Determine the [X, Y] coordinate at the center of the cell enclosing the given text.  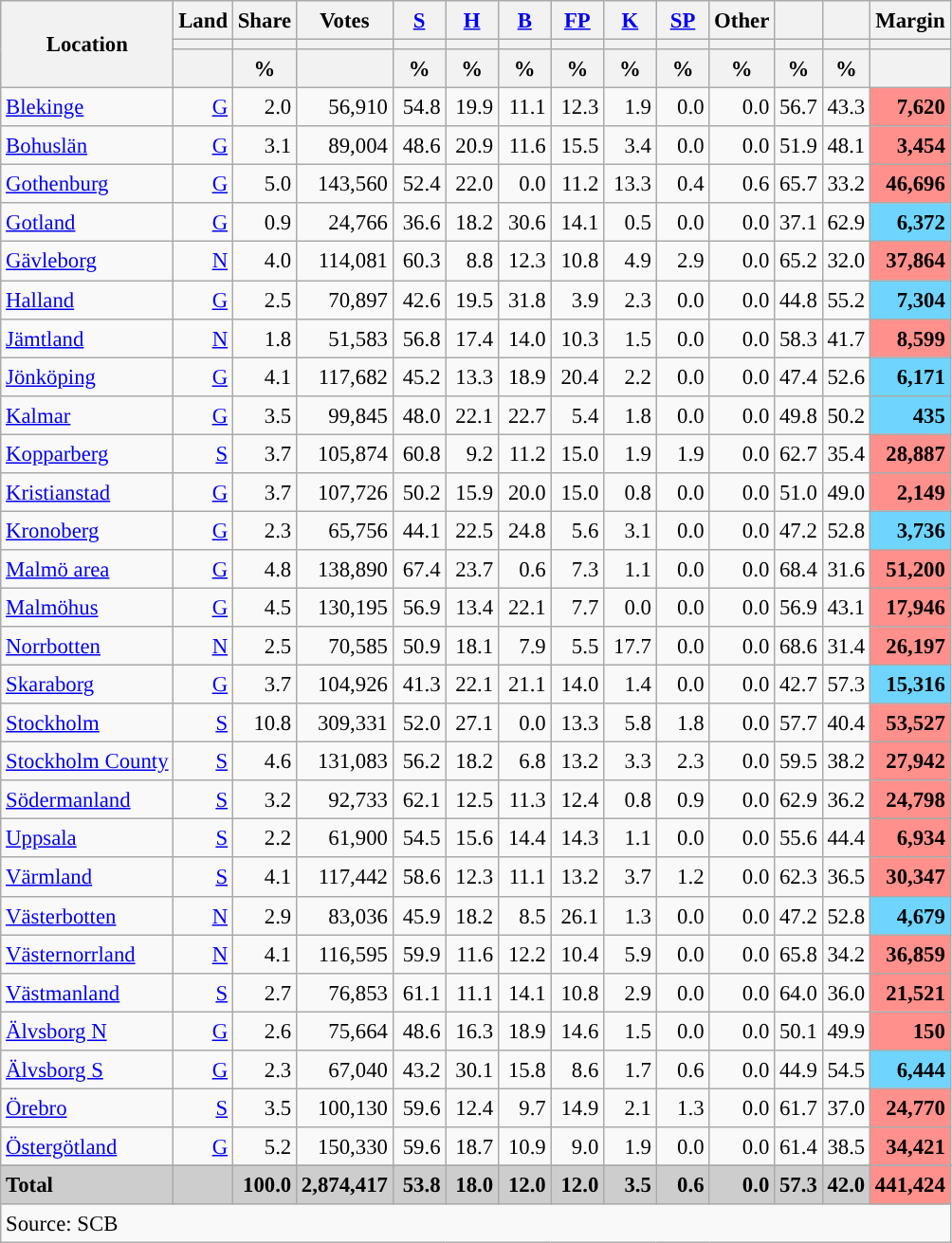
435 [910, 415]
37.1 [798, 222]
Gävleborg [87, 262]
Jämtland [87, 338]
41.3 [419, 685]
116,595 [345, 954]
22.7 [524, 415]
36.6 [419, 222]
5.5 [577, 647]
52.0 [419, 722]
19.9 [472, 108]
20.9 [472, 146]
27.1 [472, 722]
2.0 [264, 108]
30.1 [472, 1069]
42.6 [419, 300]
34.2 [846, 954]
33.2 [846, 184]
58.6 [419, 878]
65.8 [798, 954]
70,585 [345, 647]
6,171 [910, 377]
Votes [345, 21]
6.8 [524, 762]
24.8 [524, 531]
107,726 [345, 493]
14.9 [577, 1107]
15.6 [472, 838]
Kalmar [87, 415]
59.9 [419, 954]
Malmö area [87, 569]
50.9 [419, 647]
Gotland [87, 222]
6,934 [910, 838]
9.2 [472, 453]
92,733 [345, 800]
51,200 [910, 569]
60.3 [419, 262]
57.7 [798, 722]
51.9 [798, 146]
Älvsborg S [87, 1069]
20.0 [524, 493]
21.1 [524, 685]
56,910 [345, 108]
Örebro [87, 1107]
30.6 [524, 222]
16.3 [472, 1032]
15,316 [910, 685]
5.6 [577, 531]
42.0 [846, 1185]
48.0 [419, 415]
150,330 [345, 1147]
49.9 [846, 1032]
43.2 [419, 1069]
68.4 [798, 569]
43.1 [846, 607]
44.4 [846, 838]
114,081 [345, 262]
18.1 [472, 647]
14.3 [577, 838]
4.0 [264, 262]
52.4 [419, 184]
46,696 [910, 184]
130,195 [345, 607]
7.3 [577, 569]
B [524, 21]
60.8 [419, 453]
Gothenburg [87, 184]
62.3 [798, 878]
31.8 [524, 300]
Blekinge [87, 108]
9.0 [577, 1147]
67.4 [419, 569]
17.7 [631, 647]
6,372 [910, 222]
Bohuslän [87, 146]
0.4 [683, 184]
36.5 [846, 878]
117,682 [345, 377]
18.7 [472, 1147]
8.5 [524, 916]
Kronoberg [87, 531]
H [472, 21]
51.0 [798, 493]
104,926 [345, 685]
36.2 [846, 800]
61,900 [345, 838]
7,620 [910, 108]
37,864 [910, 262]
Stockholm County [87, 762]
34,421 [910, 1147]
12.5 [472, 800]
FP [577, 21]
7,304 [910, 300]
1.4 [631, 685]
Kristianstad [87, 493]
44.1 [419, 531]
Malmöhus [87, 607]
31.6 [846, 569]
Other [741, 21]
3.3 [631, 762]
49.8 [798, 415]
47.4 [798, 377]
17,946 [910, 607]
Västernorrland [87, 954]
15.9 [472, 493]
4,679 [910, 916]
Kopparberg [87, 453]
56.8 [419, 338]
43.3 [846, 108]
6,444 [910, 1069]
7.7 [577, 607]
45.2 [419, 377]
105,874 [345, 453]
89,004 [345, 146]
14.6 [577, 1032]
24,798 [910, 800]
50.1 [798, 1032]
Skaraborg [87, 685]
13.4 [472, 607]
5.8 [631, 722]
2.1 [631, 1107]
Västmanland [87, 992]
20.4 [577, 377]
441,424 [910, 1185]
44.8 [798, 300]
45.9 [419, 916]
22.5 [472, 531]
Östergötland [87, 1147]
21,521 [910, 992]
Total [87, 1185]
3,454 [910, 146]
18.0 [472, 1185]
143,560 [345, 184]
1.7 [631, 1069]
7.9 [524, 647]
41.7 [846, 338]
2,149 [910, 493]
27,942 [910, 762]
62.7 [798, 453]
Stockholm [87, 722]
68.6 [798, 647]
2.7 [264, 992]
8.8 [472, 262]
Älvsborg N [87, 1032]
Halland [87, 300]
17.4 [472, 338]
Norrbotten [87, 647]
61.4 [798, 1147]
51,583 [345, 338]
67,040 [345, 1069]
138,890 [345, 569]
26.1 [577, 916]
61.7 [798, 1107]
131,083 [345, 762]
4.8 [264, 569]
58.3 [798, 338]
62.1 [419, 800]
K [631, 21]
70,897 [345, 300]
14.4 [524, 838]
Land [203, 21]
32.0 [846, 262]
56.2 [419, 762]
56.7 [798, 108]
5.4 [577, 415]
36.0 [846, 992]
Södermanland [87, 800]
23.7 [472, 569]
75,664 [345, 1032]
24,770 [910, 1107]
36,859 [910, 954]
Jönköping [87, 377]
117,442 [345, 878]
19.5 [472, 300]
54.8 [419, 108]
28,887 [910, 453]
59.5 [798, 762]
0.5 [631, 222]
55.6 [798, 838]
64.0 [798, 992]
100,130 [345, 1107]
3.4 [631, 146]
Uppsala [87, 838]
10.3 [577, 338]
3.2 [264, 800]
65.2 [798, 262]
44.9 [798, 1069]
49.0 [846, 493]
2.6 [264, 1032]
65,756 [345, 531]
15.5 [577, 146]
1.2 [683, 878]
48.1 [846, 146]
55.2 [846, 300]
9.7 [524, 1107]
5.9 [631, 954]
52.6 [846, 377]
Västerbotten [87, 916]
11.3 [524, 800]
26,197 [910, 647]
4.9 [631, 262]
2,874,417 [345, 1185]
10.9 [524, 1147]
37.0 [846, 1107]
150 [910, 1032]
76,853 [345, 992]
Värmland [87, 878]
65.7 [798, 184]
8.6 [577, 1069]
15.8 [524, 1069]
40.4 [846, 722]
8,599 [910, 338]
3.9 [577, 300]
61.1 [419, 992]
4.5 [264, 607]
12.2 [524, 954]
35.4 [846, 453]
Margin [910, 21]
38.2 [846, 762]
31.4 [846, 647]
83,036 [345, 916]
3,736 [910, 531]
SP [683, 21]
99,845 [345, 415]
53,527 [910, 722]
22.0 [472, 184]
Source: SCB [476, 1223]
10.4 [577, 954]
309,331 [345, 722]
100.0 [264, 1185]
5.0 [264, 184]
Share [264, 21]
53.8 [419, 1185]
24,766 [345, 222]
Location [87, 45]
30,347 [910, 878]
38.5 [846, 1147]
5.2 [264, 1147]
42.7 [798, 685]
4.6 [264, 762]
